Find where the given text appears and provide that cell's center as (x, y) coordinate. 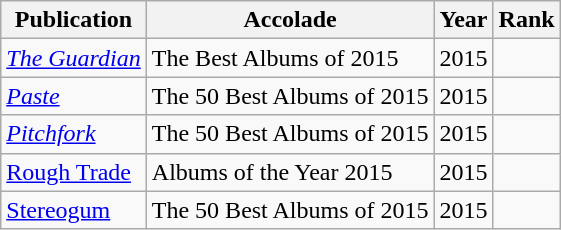
Rough Trade (74, 172)
Paste (74, 96)
Year (464, 20)
The Best Albums of 2015 (290, 58)
Stereogum (74, 210)
Publication (74, 20)
The Guardian (74, 58)
Albums of the Year 2015 (290, 172)
Accolade (290, 20)
Rank (526, 20)
Pitchfork (74, 134)
